Search for the cell housing the specified text and yield its [x, y] center coordinate. 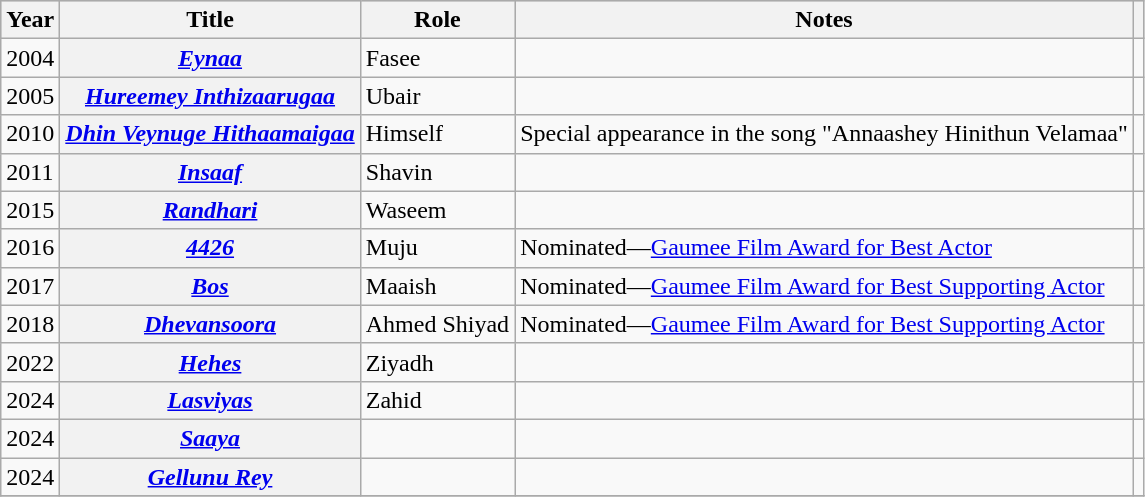
Waseem [437, 210]
2004 [30, 58]
Year [30, 20]
Shavin [437, 172]
Gellunu Rey [210, 477]
2016 [30, 248]
Dhevansoora [210, 324]
2011 [30, 172]
Lasviyas [210, 400]
Notes [824, 20]
Fasee [437, 58]
Himself [437, 134]
Title [210, 20]
Randhari [210, 210]
Hehes [210, 362]
2015 [30, 210]
Zahid [437, 400]
Maaish [437, 286]
Special appearance in the song "Annaashey Hinithun Velamaa" [824, 134]
Ubair [437, 96]
Role [437, 20]
2022 [30, 362]
Bos [210, 286]
2005 [30, 96]
Ahmed Shiyad [437, 324]
Insaaf [210, 172]
Nominated—Gaumee Film Award for Best Actor [824, 248]
Saaya [210, 438]
2018 [30, 324]
Eynaa [210, 58]
Dhin Veynuge Hithaamaigaa [210, 134]
Ziyadh [437, 362]
2017 [30, 286]
4426 [210, 248]
Muju [437, 248]
Hureemey Inthizaarugaa [210, 96]
2010 [30, 134]
